Determine the [X, Y] coordinate at the center of the cell enclosing the given text.  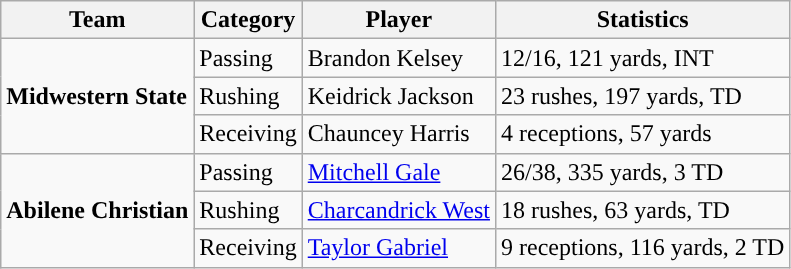
Taylor Gabriel [398, 248]
26/38, 335 yards, 3 TD [642, 172]
Player [398, 20]
Abilene Christian [98, 210]
18 rushes, 63 yards, TD [642, 210]
Chauncey Harris [398, 134]
12/16, 121 yards, INT [642, 58]
Mitchell Gale [398, 172]
Statistics [642, 20]
Team [98, 20]
4 receptions, 57 yards [642, 134]
9 receptions, 116 yards, 2 TD [642, 248]
23 rushes, 197 yards, TD [642, 96]
Charcandrick West [398, 210]
Brandon Kelsey [398, 58]
Midwestern State [98, 96]
Category [248, 20]
Keidrick Jackson [398, 96]
